Scan for the cell matching the given text and deliver its [X, Y] coordinate at center. 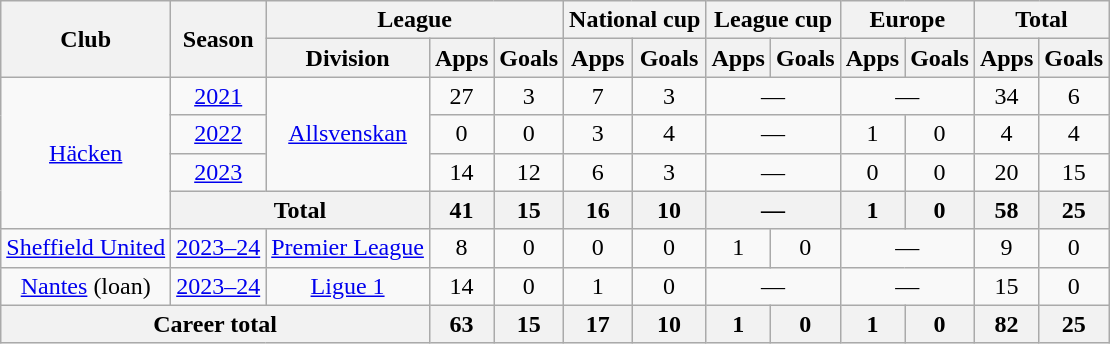
League cup [773, 20]
National cup [635, 20]
Häcken [86, 153]
16 [598, 210]
Sheffield United [86, 248]
Premier League [348, 248]
Career total [216, 324]
41 [461, 210]
8 [461, 248]
2021 [218, 96]
Ligue 1 [348, 286]
34 [1006, 96]
20 [1006, 172]
League [415, 20]
Allsvenskan [348, 134]
2022 [218, 134]
58 [1006, 210]
27 [461, 96]
Nantes (loan) [86, 286]
82 [1006, 324]
Club [86, 39]
9 [1006, 248]
Division [348, 58]
12 [529, 172]
Season [218, 39]
7 [598, 96]
2023 [218, 172]
17 [598, 324]
63 [461, 324]
Europe [907, 20]
